Determine the (x, y) coordinate at the center of the cell enclosing the given text.  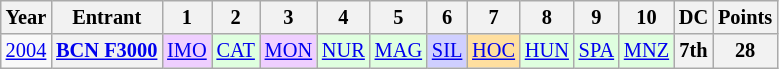
HUN (547, 51)
MON (288, 51)
BCN F3000 (106, 51)
1 (186, 17)
3 (288, 17)
SIL (447, 51)
Year (26, 17)
Points (745, 17)
5 (398, 17)
10 (646, 17)
NUR (344, 51)
DC (694, 17)
CAT (236, 51)
SPA (596, 51)
2 (236, 17)
9 (596, 17)
MAG (398, 51)
8 (547, 17)
HOC (494, 51)
4 (344, 17)
2004 (26, 51)
Entrant (106, 17)
7th (694, 51)
6 (447, 17)
IMO (186, 51)
MNZ (646, 51)
28 (745, 51)
7 (494, 17)
